Return (x, y) of the center of cell containing provided text 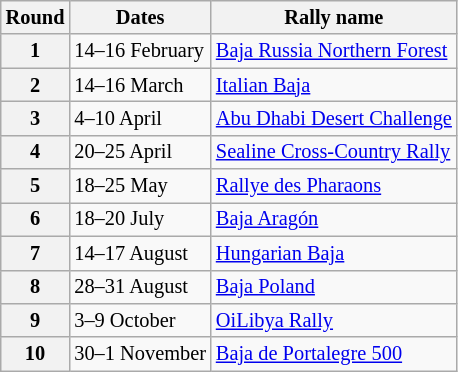
14–16 March (140, 85)
7 (36, 253)
4–10 April (140, 118)
3–9 October (140, 320)
Sealine Cross-Country Rally (334, 152)
Baja Russia Northern Forest (334, 51)
Rallye des Pharaons (334, 186)
Baja Aragón (334, 219)
5 (36, 186)
OiLibya Rally (334, 320)
Baja Poland (334, 287)
Round (36, 17)
Abu Dhabi Desert Challenge (334, 118)
14–17 August (140, 253)
Italian Baja (334, 85)
3 (36, 118)
18–25 May (140, 186)
18–20 July (140, 219)
2 (36, 85)
Dates (140, 17)
8 (36, 287)
Rally name (334, 17)
30–1 November (140, 354)
20–25 April (140, 152)
Hungarian Baja (334, 253)
10 (36, 354)
4 (36, 152)
Baja de Portalegre 500 (334, 354)
9 (36, 320)
28–31 August (140, 287)
14–16 February (140, 51)
1 (36, 51)
6 (36, 219)
